Pinpoint the cell where the given text exists, returning its [X, Y] midpoint coordinate. 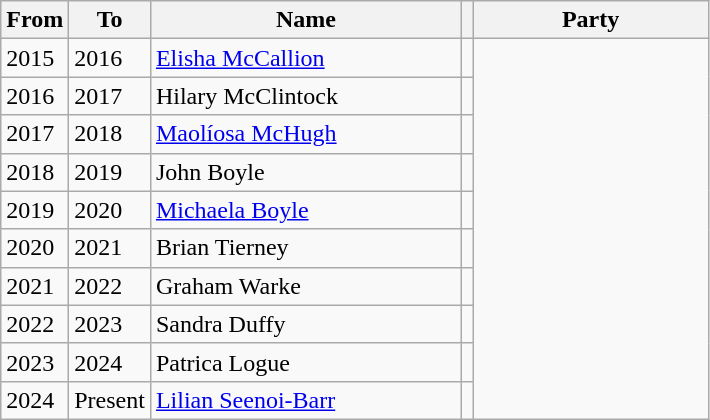
Elisha McCallion [306, 58]
Name [306, 20]
Michaela Boyle [306, 210]
Brian Tierney [306, 248]
To [110, 20]
From [35, 20]
Graham Warke [306, 286]
Lilian Seenoi-Barr [306, 400]
2015 [35, 58]
Patrica Logue [306, 362]
Hilary McClintock [306, 96]
Sandra Duffy [306, 324]
Maolíosa McHugh [306, 134]
Party [591, 20]
Present [110, 400]
John Boyle [306, 172]
